Locate the cell with the specified text and output its [X, Y] center coordinate. 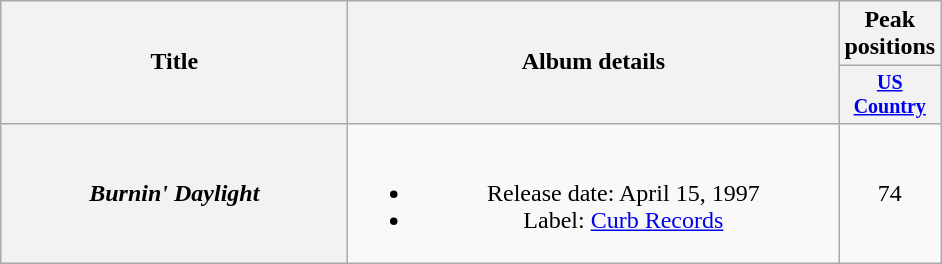
Album details [594, 62]
Peak positions [890, 34]
74 [890, 193]
Title [174, 62]
Release date: April 15, 1997Label: Curb Records [594, 193]
US Country [890, 94]
Burnin' Daylight [174, 193]
